Return the (x, y) coordinate for the center point of the cell that contains the specified text.  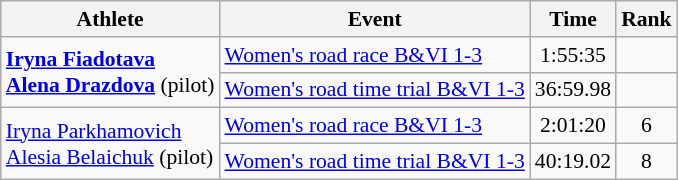
Event (375, 19)
Iryna Fiadotava Alena Drazdova (pilot) (110, 72)
2:01:20 (573, 126)
1:55:35 (573, 55)
6 (646, 126)
40:19.02 (573, 162)
Rank (646, 19)
Iryna Parkhamovich Alesia Belaichuk (pilot) (110, 144)
Time (573, 19)
36:59.98 (573, 90)
Athlete (110, 19)
8 (646, 162)
